Determine the (X, Y) coordinate at the center of the cell enclosing the given text.  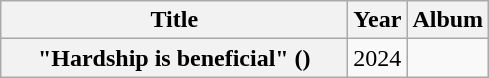
"Hardship is beneficial" () (174, 58)
Album (448, 20)
Year (378, 20)
Title (174, 20)
2024 (378, 58)
